Provide the [X, Y] coordinate of the cell's center where the given text is located.  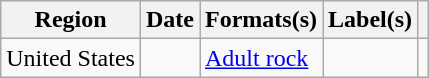
Formats(s) [262, 20]
Region [71, 20]
Label(s) [370, 20]
Adult rock [262, 58]
United States [71, 58]
Date [170, 20]
